Find where the given text appears and provide that cell's center as [x, y] coordinate. 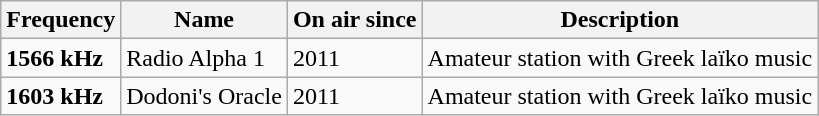
Frequency [61, 20]
1566 kHz [61, 58]
1603 kHz [61, 96]
Description [620, 20]
Dodoni's Oracle [204, 96]
Name [204, 20]
Radio Alpha 1 [204, 58]
On air since [354, 20]
